Pinpoint the cell where the given text exists, returning its (x, y) midpoint coordinate. 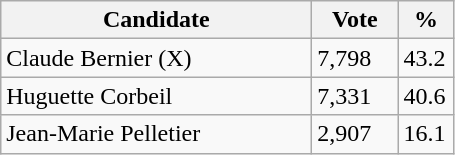
Candidate (156, 20)
16.1 (426, 134)
% (426, 20)
Vote (355, 20)
7,798 (355, 58)
2,907 (355, 134)
Claude Bernier (X) (156, 58)
7,331 (355, 96)
43.2 (426, 58)
Huguette Corbeil (156, 96)
40.6 (426, 96)
Jean-Marie Pelletier (156, 134)
